Capture the cell that displays the provided text and extract its [X, Y] central coordinate. 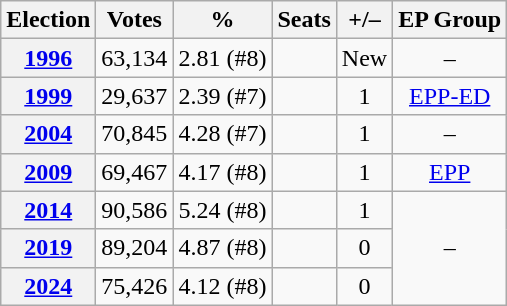
29,637 [134, 96]
Votes [134, 20]
% [222, 20]
4.12 (#8) [222, 286]
4.87 (#8) [222, 248]
4.28 (#7) [222, 134]
2019 [48, 248]
2.81 (#8) [222, 58]
2.39 (#7) [222, 96]
EPP-ED [450, 96]
EP Group [450, 20]
5.24 (#8) [222, 210]
69,467 [134, 172]
1996 [48, 58]
63,134 [134, 58]
Seats [304, 20]
1999 [48, 96]
75,426 [134, 286]
89,204 [134, 248]
2014 [48, 210]
2004 [48, 134]
+/– [364, 20]
New [364, 58]
2009 [48, 172]
EPP [450, 172]
4.17 (#8) [222, 172]
2024 [48, 286]
70,845 [134, 134]
90,586 [134, 210]
Election [48, 20]
